Determine the (x, y) coordinate at the center of the cell enclosing the given text.  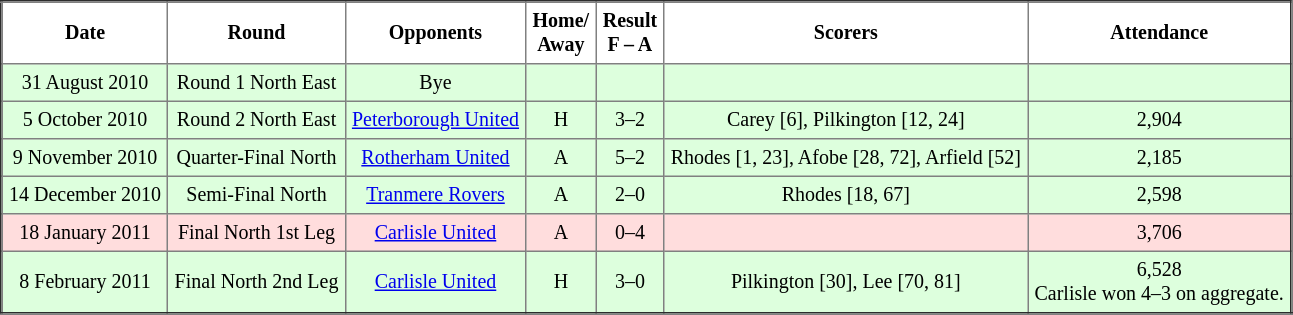
9 November 2010 (85, 158)
Semi-Final North (256, 195)
Round 2 North East (256, 120)
Final North 2nd Leg (256, 282)
2,185 (1160, 158)
Round (256, 33)
Rotherham United (436, 158)
ResultF – A (630, 33)
2,598 (1160, 195)
Quarter-Final North (256, 158)
Opponents (436, 33)
Home/Away (561, 33)
Round 1 North East (256, 83)
Bye (436, 83)
Rhodes [18, 67] (846, 195)
Final North 1st Leg (256, 233)
Attendance (1160, 33)
3–2 (630, 120)
3,706 (1160, 233)
0–4 (630, 233)
2,904 (1160, 120)
Scorers (846, 33)
2–0 (630, 195)
5 October 2010 (85, 120)
Rhodes [1, 23], Afobe [28, 72], Arfield [52] (846, 158)
6,528Carlisle won 4–3 on aggregate. (1160, 282)
3–0 (630, 282)
Carey [6], Pilkington [12, 24] (846, 120)
31 August 2010 (85, 83)
Date (85, 33)
Tranmere Rovers (436, 195)
Pilkington [30], Lee [70, 81] (846, 282)
5–2 (630, 158)
Peterborough United (436, 120)
8 February 2011 (85, 282)
14 December 2010 (85, 195)
18 January 2011 (85, 233)
